Capture the cell that displays the provided text and extract its (X, Y) central coordinate. 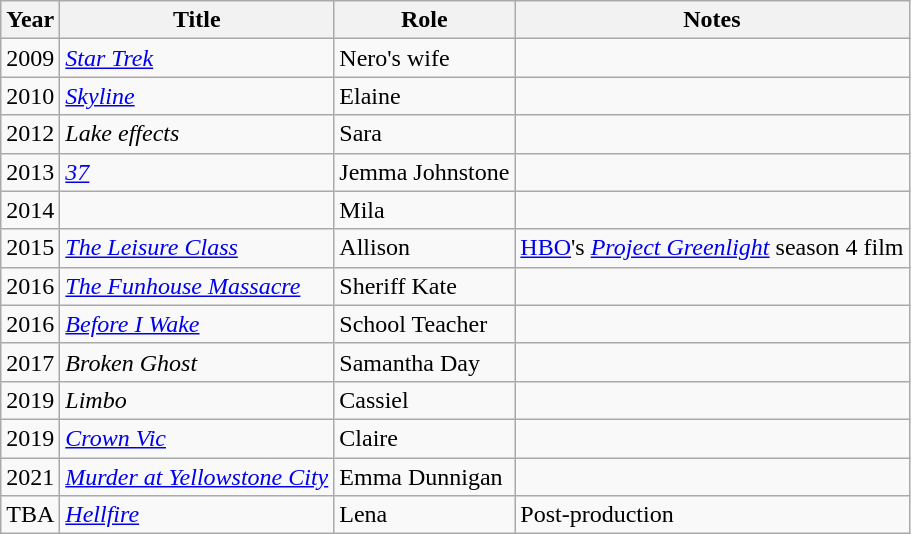
Before I Wake (197, 324)
2014 (30, 210)
The Funhouse Massacre (197, 286)
Role (424, 20)
Notes (712, 20)
Lake effects (197, 134)
Cassiel (424, 400)
2015 (30, 248)
Sheriff Kate (424, 286)
Crown Vic (197, 438)
Limbo (197, 400)
Star Trek (197, 58)
Jemma Johnstone (424, 172)
2013 (30, 172)
Nero's wife (424, 58)
TBA (30, 515)
Claire (424, 438)
Elaine (424, 96)
Post-production (712, 515)
2009 (30, 58)
2021 (30, 477)
Title (197, 20)
Broken Ghost (197, 362)
Year (30, 20)
2012 (30, 134)
37 (197, 172)
Hellfire (197, 515)
School Teacher (424, 324)
HBO's Project Greenlight season 4 film (712, 248)
Lena (424, 515)
Samantha Day (424, 362)
2010 (30, 96)
Emma Dunnigan (424, 477)
The Leisure Class (197, 248)
Murder at Yellowstone City (197, 477)
2017 (30, 362)
Skyline (197, 96)
Mila (424, 210)
Sara (424, 134)
Allison (424, 248)
